Pinpoint the cell where the given text exists, returning its (x, y) midpoint coordinate. 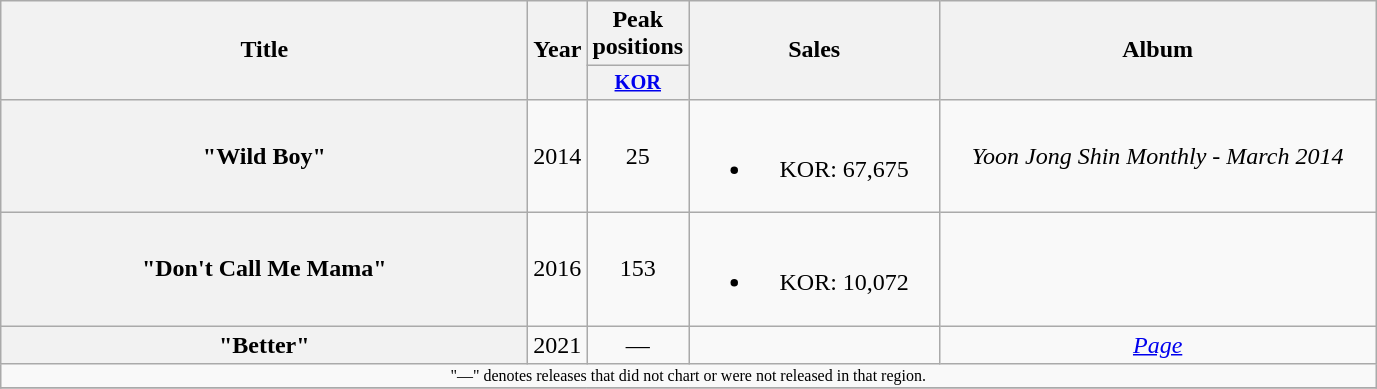
"Better" (264, 345)
"Wild Boy" (264, 156)
KOR: 10,072 (814, 270)
2014 (558, 156)
25 (638, 156)
"Don't Call Me Mama" (264, 270)
Year (558, 50)
Yoon Jong Shin Monthly - March 2014 (1158, 156)
2021 (558, 345)
KOR: 67,675 (814, 156)
Title (264, 50)
Album (1158, 50)
— (638, 345)
Peak positions (638, 34)
"—" denotes releases that did not chart or were not released in that region. (688, 376)
Page (1158, 345)
Sales (814, 50)
153 (638, 270)
2016 (558, 270)
KOR (638, 83)
